Identify which cell holds the provided text, then report its [X, Y] central coordinate. 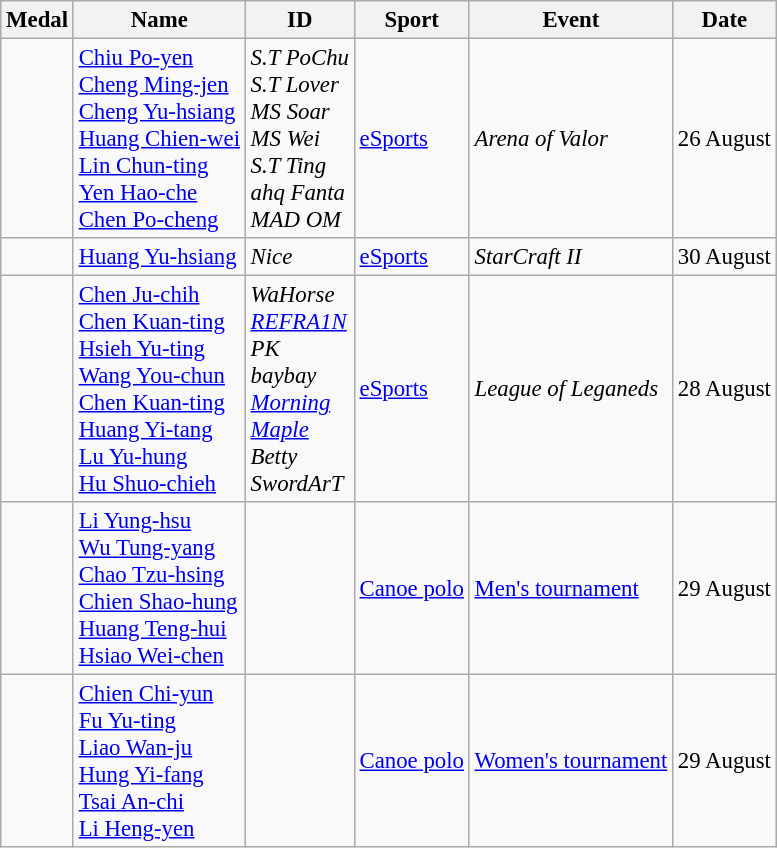
Nice [300, 257]
StarCraft II [570, 257]
Sport [412, 20]
Chen Ju-chihChen Kuan-tingHsieh Yu-tingWang You-chunChen Kuan-tingHuang Yi-tangLu Yu-hungHu Shuo-chieh [159, 390]
S.T PoChuS.T LoverMS SoarMS WeiS.T Tingahq FantaMAD OM [300, 139]
Chiu Po-yenCheng Ming-jenCheng Yu-hsiangHuang Chien-weiLin Chun-tingYen Hao-cheChen Po-cheng [159, 139]
Li Yung-hsuWu Tung-yangChao Tzu-hsingChien Shao-hungHuang Teng-huiHsiao Wei-chen [159, 588]
Chien Chi-yunFu Yu-tingLiao Wan-juHung Yi-fangTsai An-chiLi Heng-yen [159, 762]
26 August [725, 139]
Event [570, 20]
ID [300, 20]
Huang Yu-hsiang [159, 257]
Women's tournament [570, 762]
Men's tournament [570, 588]
WaHorseREFRA1NPKbaybayMorningMapleBettySwordArT [300, 390]
28 August [725, 390]
30 August [725, 257]
Medal [38, 20]
League of Leganeds [570, 390]
Arena of Valor [570, 139]
Name [159, 20]
Date [725, 20]
